Find where the given text appears and provide that cell's center as (x, y) coordinate. 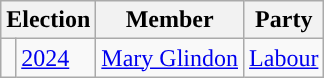
Labour (284, 58)
2024 (56, 58)
Election (48, 20)
Party (284, 20)
Member (170, 20)
Mary Glindon (170, 58)
